Identify which cell holds the provided text, then report its (X, Y) central coordinate. 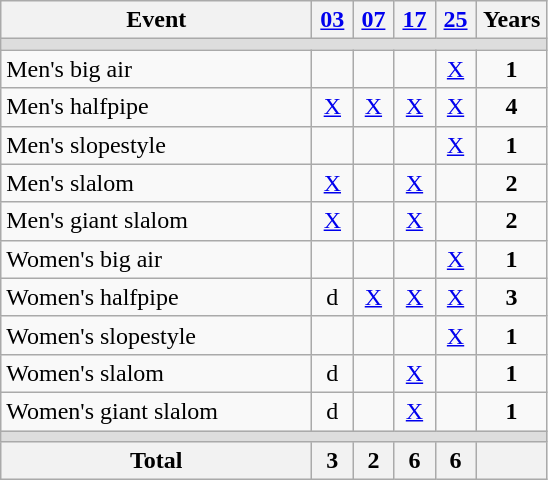
Men's halfpipe (156, 107)
07 (374, 20)
17 (414, 20)
Event (156, 20)
Women's big air (156, 259)
Women's halfpipe (156, 297)
03 (332, 20)
Women's giant slalom (156, 411)
Men's slopestyle (156, 145)
Men's slalom (156, 183)
Women's slalom (156, 373)
Men's big air (156, 69)
25 (456, 20)
Total (156, 461)
4 (512, 107)
Years (512, 20)
Men's giant slalom (156, 221)
Women's slopestyle (156, 335)
